Find where the given text appears and provide that cell's center as (x, y) coordinate. 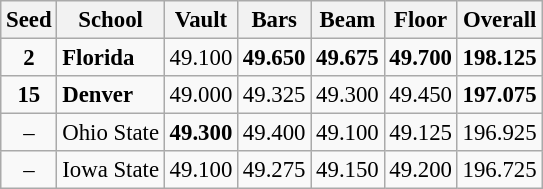
Ohio State (110, 133)
197.075 (500, 95)
49.700 (420, 58)
Floor (420, 20)
School (110, 20)
49.675 (348, 58)
49.000 (200, 95)
196.725 (500, 170)
49.325 (274, 95)
Florida (110, 58)
49.650 (274, 58)
198.125 (500, 58)
Bars (274, 20)
49.275 (274, 170)
Vault (200, 20)
15 (29, 95)
Beam (348, 20)
49.400 (274, 133)
2 (29, 58)
49.450 (420, 95)
49.125 (420, 133)
Overall (500, 20)
Denver (110, 95)
49.200 (420, 170)
Iowa State (110, 170)
Seed (29, 20)
49.150 (348, 170)
196.925 (500, 133)
